For the text-containing cell, return its midpoint in [X, Y] coordinate format. 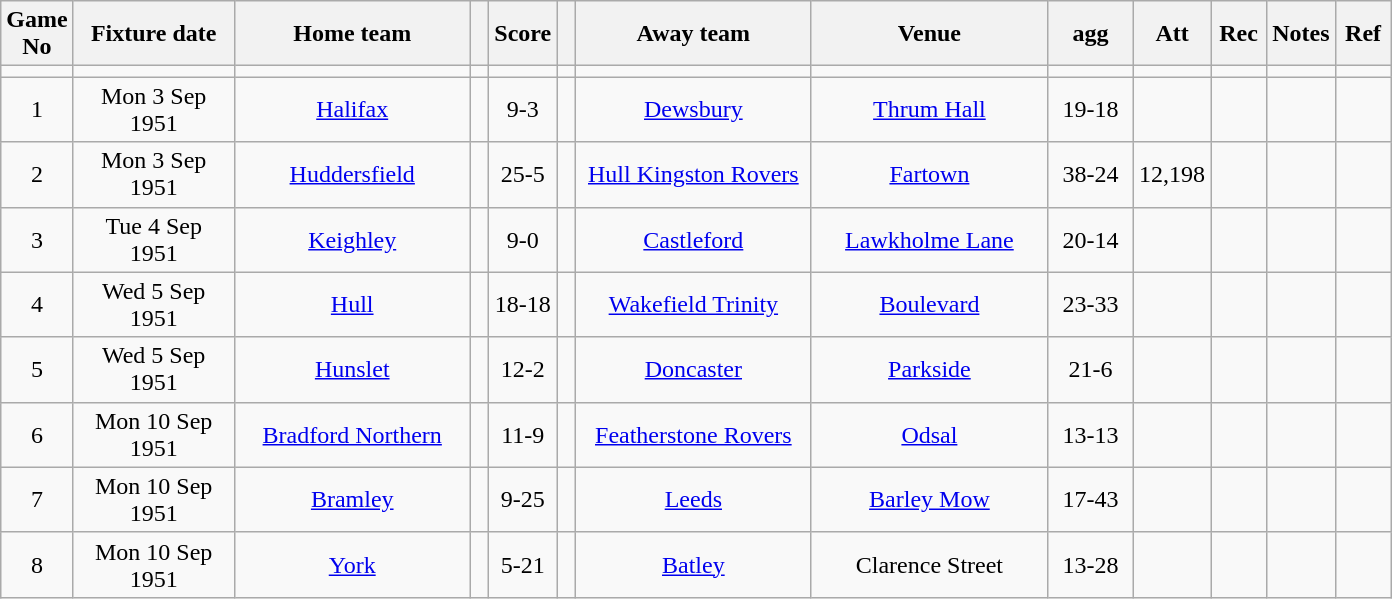
3 [37, 240]
Venue [929, 34]
9-25 [523, 500]
Away team [693, 34]
Featherstone Rovers [693, 434]
12,198 [1172, 174]
17-43 [1090, 500]
Leeds [693, 500]
Keighley [352, 240]
Dewsbury [693, 110]
Bramley [352, 500]
5-21 [523, 564]
6 [37, 434]
2 [37, 174]
Rec [1239, 34]
Parkside [929, 370]
18-18 [523, 304]
Ref [1363, 34]
Huddersfield [352, 174]
Hull Kingston Rovers [693, 174]
Home team [352, 34]
13-28 [1090, 564]
Game No [37, 34]
20-14 [1090, 240]
Fixture date [154, 34]
9-3 [523, 110]
Att [1172, 34]
19-18 [1090, 110]
7 [37, 500]
11-9 [523, 434]
4 [37, 304]
Tue 4 Sep 1951 [154, 240]
Odsal [929, 434]
Boulevard [929, 304]
Hunslet [352, 370]
Batley [693, 564]
Doncaster [693, 370]
1 [37, 110]
Fartown [929, 174]
agg [1090, 34]
Lawkholme Lane [929, 240]
21-6 [1090, 370]
Halifax [352, 110]
York [352, 564]
5 [37, 370]
9-0 [523, 240]
Thrum Hall [929, 110]
25-5 [523, 174]
Castleford [693, 240]
Notes [1301, 34]
8 [37, 564]
13-13 [1090, 434]
12-2 [523, 370]
Clarence Street [929, 564]
23-33 [1090, 304]
Hull [352, 304]
Bradford Northern [352, 434]
Score [523, 34]
Wakefield Trinity [693, 304]
Barley Mow [929, 500]
38-24 [1090, 174]
